Identify which cell holds the provided text, then report its (X, Y) central coordinate. 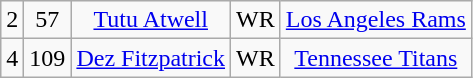
Los Angeles Rams (376, 20)
4 (12, 58)
Tennessee Titans (376, 58)
109 (48, 58)
Tutu Atwell (151, 20)
Dez Fitzpatrick (151, 58)
57 (48, 20)
2 (12, 20)
